Output the [x, y] coordinate of the center of the cell containing the given text.  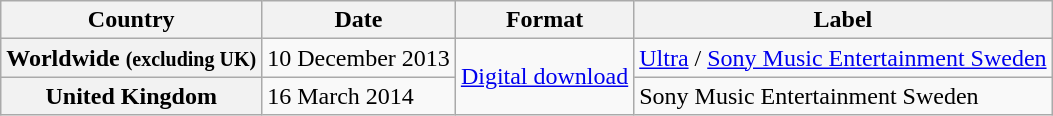
10 December 2013 [359, 58]
Digital download [544, 77]
Worldwide (excluding UK) [132, 58]
Country [132, 20]
United Kingdom [132, 96]
Date [359, 20]
Format [544, 20]
Sony Music Entertainment Sweden [843, 96]
16 March 2014 [359, 96]
Ultra / Sony Music Entertainment Sweden [843, 58]
Label [843, 20]
